Identify which cell holds the provided text, then report its [x, y] central coordinate. 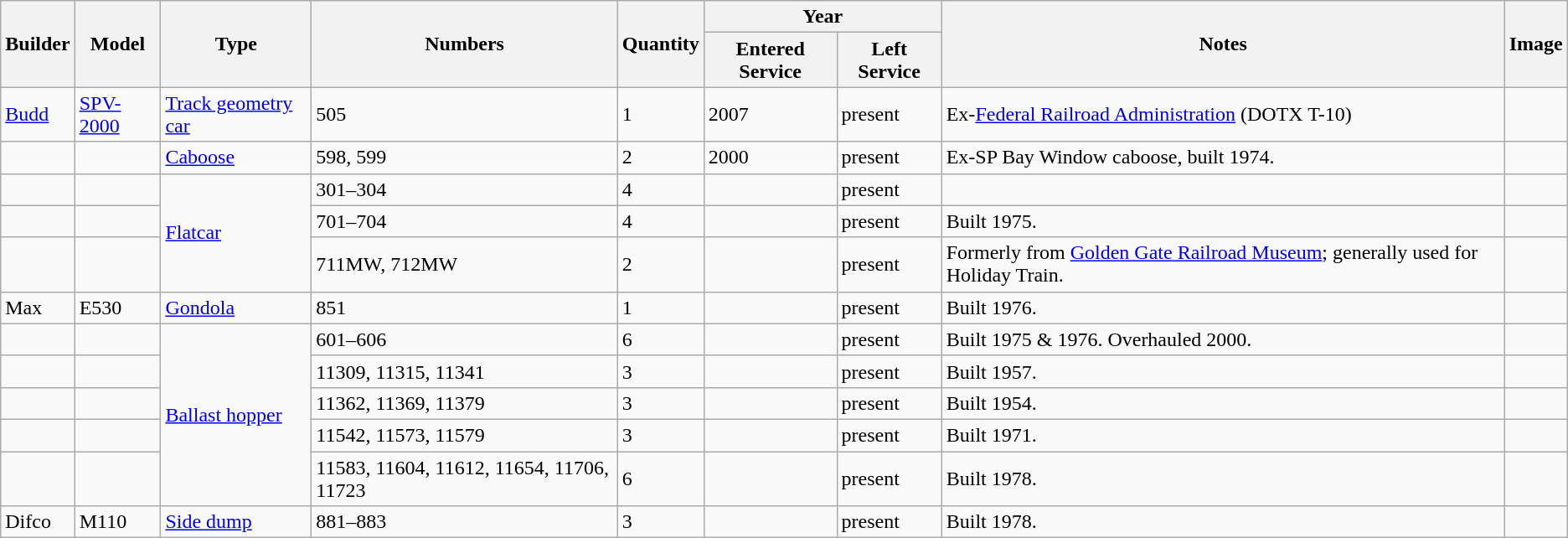
Image [1536, 44]
Built 1976. [1223, 308]
Ex-SP Bay Window caboose, built 1974. [1223, 158]
Built 1957. [1223, 371]
Builder [38, 44]
Budd [38, 114]
Ballast hopper [236, 414]
701–704 [464, 221]
Built 1971. [1223, 435]
Caboose [236, 158]
Quantity [660, 44]
11542, 11573, 11579 [464, 435]
Notes [1223, 44]
Formerly from Golden Gate Railroad Museum; generally used for Holiday Train. [1223, 265]
Gondola [236, 308]
601–606 [464, 339]
Built 1954. [1223, 403]
Side dump [236, 522]
851 [464, 308]
Model [117, 44]
Flatcar [236, 233]
301–304 [464, 189]
505 [464, 114]
Left Service [890, 60]
2000 [771, 158]
Year [823, 17]
E530 [117, 308]
598, 599 [464, 158]
881–883 [464, 522]
2007 [771, 114]
11309, 11315, 11341 [464, 371]
Built 1975 & 1976. Overhauled 2000. [1223, 339]
Entered Service [771, 60]
Built 1975. [1223, 221]
Track geometry car [236, 114]
11362, 11369, 11379 [464, 403]
Numbers [464, 44]
711MW, 712MW [464, 265]
Type [236, 44]
M110 [117, 522]
Max [38, 308]
Ex-Federal Railroad Administration (DOTX T-10) [1223, 114]
Difco [38, 522]
SPV-2000 [117, 114]
11583, 11604, 11612, 11654, 11706, 11723 [464, 478]
